Search for the cell housing the specified text and yield its (x, y) center coordinate. 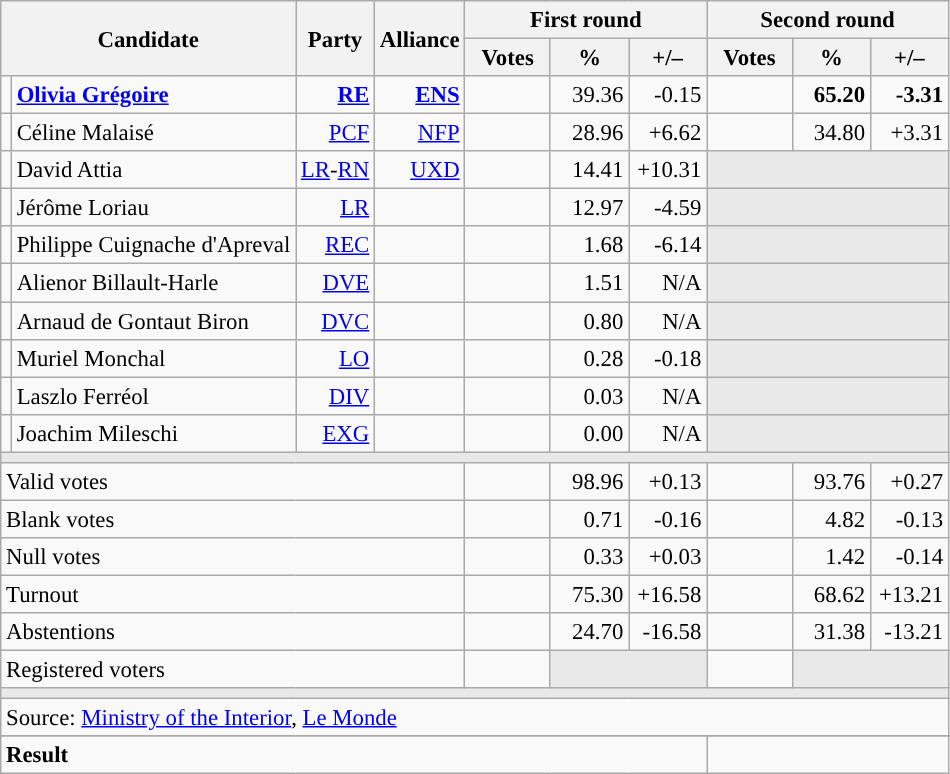
Abstentions (233, 632)
UXD (420, 170)
24.70 (589, 632)
-4.59 (668, 208)
Joachim Mileschi (153, 433)
LR (336, 208)
-0.18 (668, 358)
Laszlo Ferréol (153, 396)
34.80 (831, 133)
Céline Malaisé (153, 133)
DVC (336, 321)
0.00 (589, 433)
+0.13 (668, 482)
DIV (336, 396)
Muriel Monchal (153, 358)
NFP (420, 133)
Party (336, 38)
EXG (336, 433)
1.51 (589, 283)
First round (586, 20)
+0.27 (909, 482)
Arnaud de Gontaut Biron (153, 321)
Source: Ministry of the Interior, Le Monde (475, 718)
4.82 (831, 519)
Result (354, 755)
Alliance (420, 38)
0.80 (589, 321)
Valid votes (233, 482)
Second round (828, 20)
Blank votes (233, 519)
14.41 (589, 170)
Turnout (233, 594)
ENS (420, 95)
-13.21 (909, 632)
-0.14 (909, 557)
0.33 (589, 557)
PCF (336, 133)
+3.31 (909, 133)
-0.13 (909, 519)
DVE (336, 283)
Jérôme Loriau (153, 208)
RE (336, 95)
+10.31 (668, 170)
Null votes (233, 557)
93.76 (831, 482)
Olivia Grégoire (153, 95)
39.36 (589, 95)
-16.58 (668, 632)
-3.31 (909, 95)
0.71 (589, 519)
1.68 (589, 245)
31.38 (831, 632)
98.96 (589, 482)
+16.58 (668, 594)
28.96 (589, 133)
0.28 (589, 358)
Philippe Cuignache d'Apreval (153, 245)
David Attia (153, 170)
0.03 (589, 396)
Registered voters (233, 670)
LR-RN (336, 170)
75.30 (589, 594)
+0.03 (668, 557)
-6.14 (668, 245)
-0.16 (668, 519)
68.62 (831, 594)
-0.15 (668, 95)
Alienor Billault-Harle (153, 283)
LO (336, 358)
REC (336, 245)
Candidate (148, 38)
+13.21 (909, 594)
12.97 (589, 208)
+6.62 (668, 133)
1.42 (831, 557)
65.20 (831, 95)
